Return [x, y] of the center of cell containing provided text 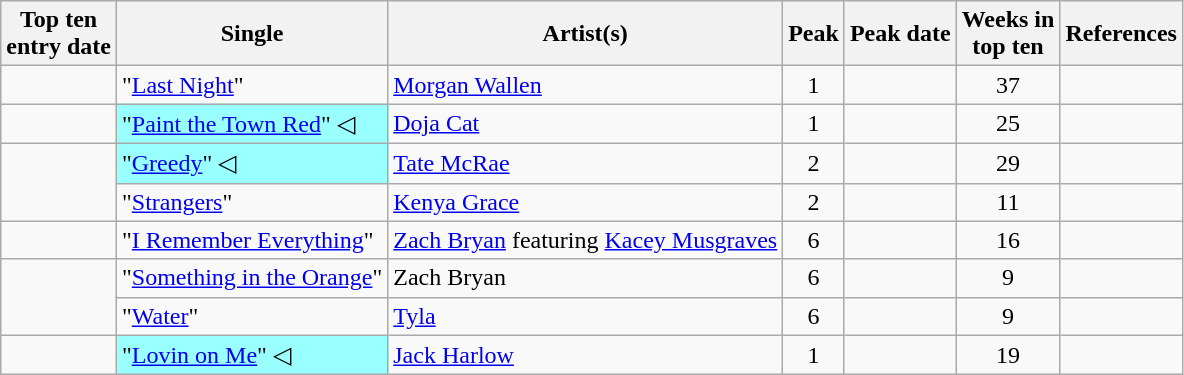
References [1122, 34]
"Strangers" [252, 202]
16 [1008, 240]
Peak [814, 34]
37 [1008, 85]
Kenya Grace [586, 202]
19 [1008, 355]
"Last Night" [252, 85]
"Something in the Orange" [252, 278]
Top tenentry date [59, 34]
Doja Cat [586, 124]
Artist(s) [586, 34]
Weeks intop ten [1008, 34]
"Paint the Town Red" ◁ [252, 124]
25 [1008, 124]
Morgan Wallen [586, 85]
29 [1008, 163]
Tate McRae [586, 163]
"Lovin on Me" ◁ [252, 355]
Zach Bryan [586, 278]
11 [1008, 202]
Jack Harlow [586, 355]
"Water" [252, 316]
Zach Bryan featuring Kacey Musgraves [586, 240]
Tyla [586, 316]
"I Remember Everything" [252, 240]
Single [252, 34]
Peak date [900, 34]
"Greedy" ◁ [252, 163]
